From the cell containing the given text, extract its center point as [x, y] coordinate. 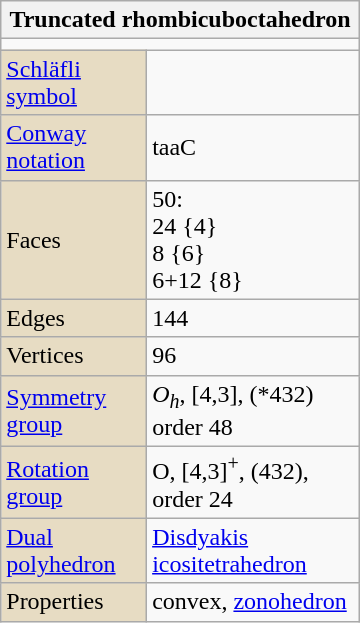
96 [254, 356]
50:24 {4}8 {6}6+12 {8} [254, 240]
Vertices [74, 356]
Truncated rhombicuboctahedron [180, 20]
convex, zonohedron [254, 602]
144 [254, 318]
Conway notation [74, 148]
O, [4,3]+, (432), order 24 [254, 483]
Faces [74, 240]
Rotation group [74, 483]
Properties [74, 602]
Dual polyhedron [74, 550]
Schläfli symbol [74, 82]
Symmetry group [74, 410]
Oh, [4,3], (*432) order 48 [254, 410]
Edges [74, 318]
Disdyakis icositetrahedron [254, 550]
taaC [254, 148]
